Capture the cell that displays the provided text and extract its [x, y] central coordinate. 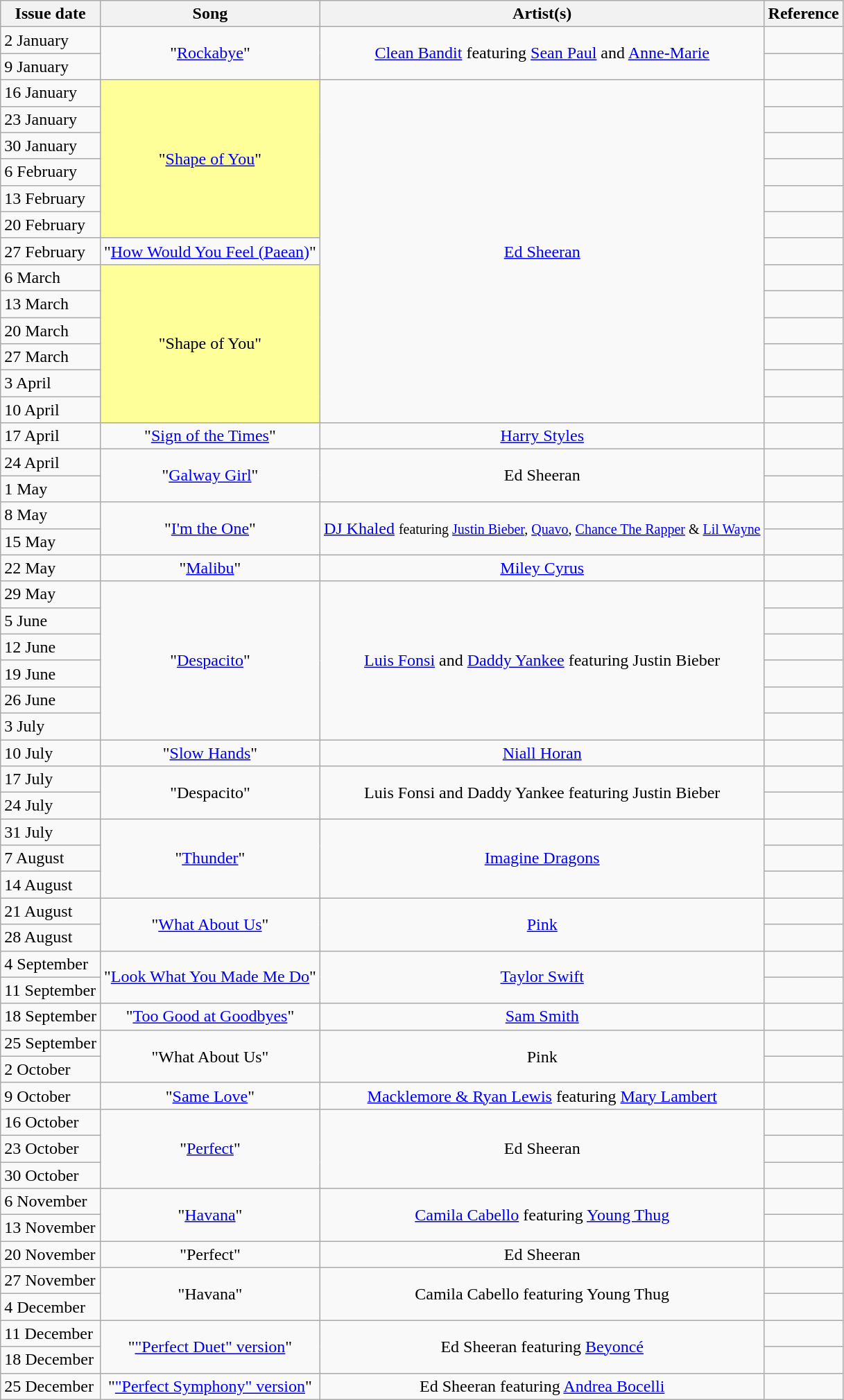
16 January [51, 93]
9 October [51, 1096]
19 June [51, 673]
"Same Love" [209, 1096]
Ed Sheeran featuring Beyoncé [542, 1347]
27 November [51, 1281]
24 July [51, 806]
10 July [51, 752]
"Look What You Made Me Do" [209, 977]
23 October [51, 1148]
30 October [51, 1175]
""Perfect Duet" version" [209, 1347]
4 December [51, 1307]
2 January [51, 40]
"Malibu" [209, 568]
"I'm the One" [209, 528]
25 December [51, 1386]
4 September [51, 964]
31 July [51, 832]
28 August [51, 937]
26 June [51, 700]
Song [209, 14]
2 October [51, 1069]
21 August [51, 911]
"Rockabye" [209, 53]
"Too Good at Goodbyes" [209, 1017]
17 July [51, 779]
Taylor Swift [542, 977]
9 January [51, 67]
29 May [51, 594]
17 April [51, 436]
Miley Cyrus [542, 568]
Sam Smith [542, 1017]
18 September [51, 1017]
1 May [51, 489]
Reference [803, 14]
11 September [51, 990]
"How Would You Feel (Paean)" [209, 251]
13 February [51, 198]
14 August [51, 885]
18 December [51, 1360]
8 May [51, 515]
20 November [51, 1254]
13 March [51, 304]
5 June [51, 621]
13 November [51, 1228]
Artist(s) [542, 14]
20 March [51, 331]
6 March [51, 277]
12 June [51, 647]
16 October [51, 1122]
Clean Bandit featuring Sean Paul and Anne-Marie [542, 53]
Issue date [51, 14]
11 December [51, 1333]
6 November [51, 1202]
Macklemore & Ryan Lewis featuring Mary Lambert [542, 1096]
Niall Horan [542, 752]
25 September [51, 1043]
"Thunder" [209, 858]
Imagine Dragons [542, 858]
6 February [51, 172]
10 April [51, 410]
Harry Styles [542, 436]
"Galway Girl" [209, 476]
3 July [51, 726]
7 August [51, 858]
DJ Khaled featuring Justin Bieber, Quavo, Chance The Rapper & Lil Wayne [542, 528]
3 April [51, 383]
15 May [51, 542]
"Sign of the Times" [209, 436]
20 February [51, 225]
24 April [51, 463]
22 May [51, 568]
27 February [51, 251]
Ed Sheeran featuring Andrea Bocelli [542, 1386]
27 March [51, 357]
30 January [51, 146]
""Perfect Symphony" version" [209, 1386]
23 January [51, 119]
"Slow Hands" [209, 752]
